Scan for the cell matching the given text and deliver its (X, Y) coordinate at center. 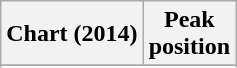
Chart (2014) (72, 34)
Peakposition (189, 34)
